Locate the cell with the specified text and output its [x, y] center coordinate. 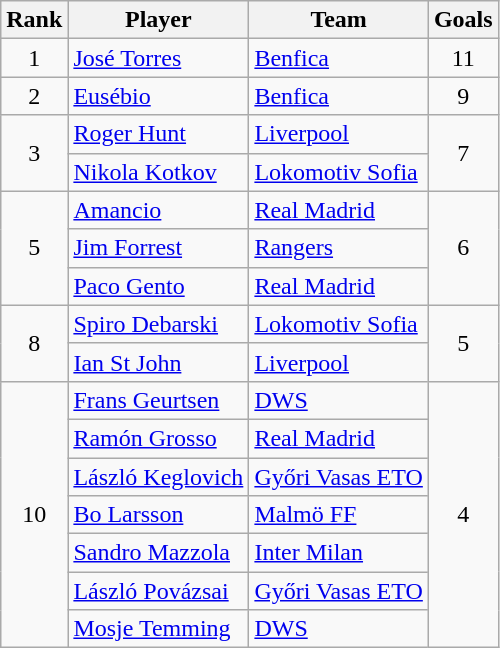
Malmö FF [339, 515]
Roger Hunt [158, 134]
Bo Larsson [158, 515]
Eusébio [158, 96]
Spiro Debarski [158, 324]
1 [34, 58]
Paco Gento [158, 286]
10 [34, 514]
Mosje Temming [158, 629]
Ramón Grosso [158, 438]
José Torres [158, 58]
Sandro Mazzola [158, 553]
László Povázsai [158, 591]
Player [158, 20]
Jim Forrest [158, 248]
Amancio [158, 210]
Frans Geurtsen [158, 400]
2 [34, 96]
6 [463, 248]
Rangers [339, 248]
Inter Milan [339, 553]
Team [339, 20]
László Keglovich [158, 477]
3 [34, 153]
11 [463, 58]
4 [463, 514]
Rank [34, 20]
Goals [463, 20]
Nikola Kotkov [158, 172]
8 [34, 343]
7 [463, 153]
9 [463, 96]
Ian St John [158, 362]
